Find where the given text appears and provide that cell's center as (X, Y) coordinate. 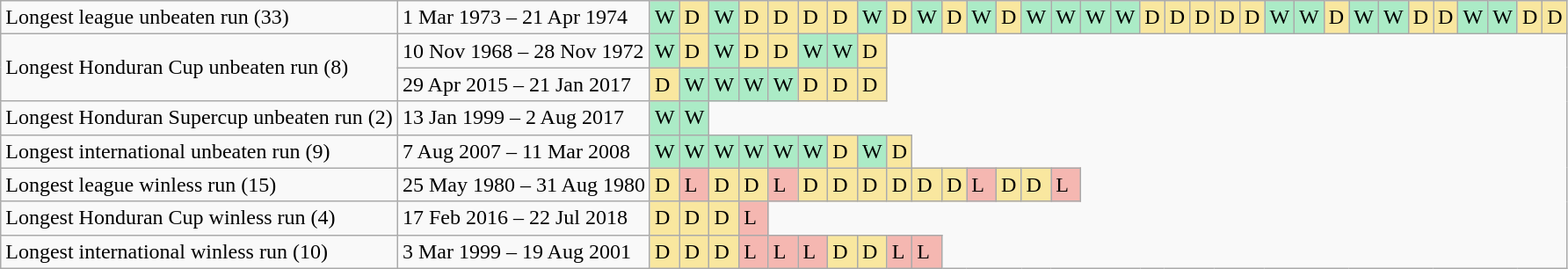
25 May 1980 – 31 Aug 1980 (524, 185)
29 Apr 2015 – 21 Jan 2017 (524, 84)
Longest league winless run (15) (200, 185)
17 Feb 2016 – 22 Jul 2018 (524, 218)
10 Nov 1968 – 28 Nov 1972 (524, 51)
13 Jan 1999 – 2 Aug 2017 (524, 118)
Longest league unbeaten run (33) (200, 18)
Longest Honduran Cup unbeaten run (8) (200, 68)
1 Mar 1973 – 21 Apr 1974 (524, 18)
Longest international winless run (10) (200, 251)
7 Aug 2007 – 11 Mar 2008 (524, 151)
Longest Honduran Supercup unbeaten run (2) (200, 118)
Longest Honduran Cup winless run (4) (200, 218)
Longest international unbeaten run (9) (200, 151)
3 Mar 1999 – 19 Aug 2001 (524, 251)
